Pinpoint the cell where the given text exists, returning its (X, Y) midpoint coordinate. 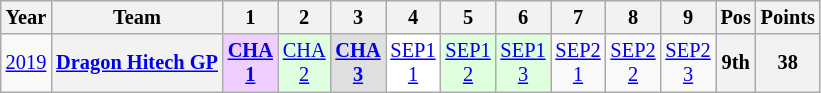
SEP21 (578, 63)
SEP11 (414, 63)
9th (736, 63)
CHA3 (358, 63)
6 (524, 17)
Points (788, 17)
SEP13 (524, 63)
3 (358, 17)
7 (578, 17)
9 (688, 17)
4 (414, 17)
2019 (26, 63)
SEP12 (468, 63)
Dragon Hitech GP (137, 63)
CHA2 (304, 63)
Year (26, 17)
38 (788, 63)
2 (304, 17)
Pos (736, 17)
1 (250, 17)
CHA1 (250, 63)
SEP23 (688, 63)
5 (468, 17)
SEP22 (634, 63)
8 (634, 17)
Team (137, 17)
